Search for the cell housing the specified text and yield its (X, Y) center coordinate. 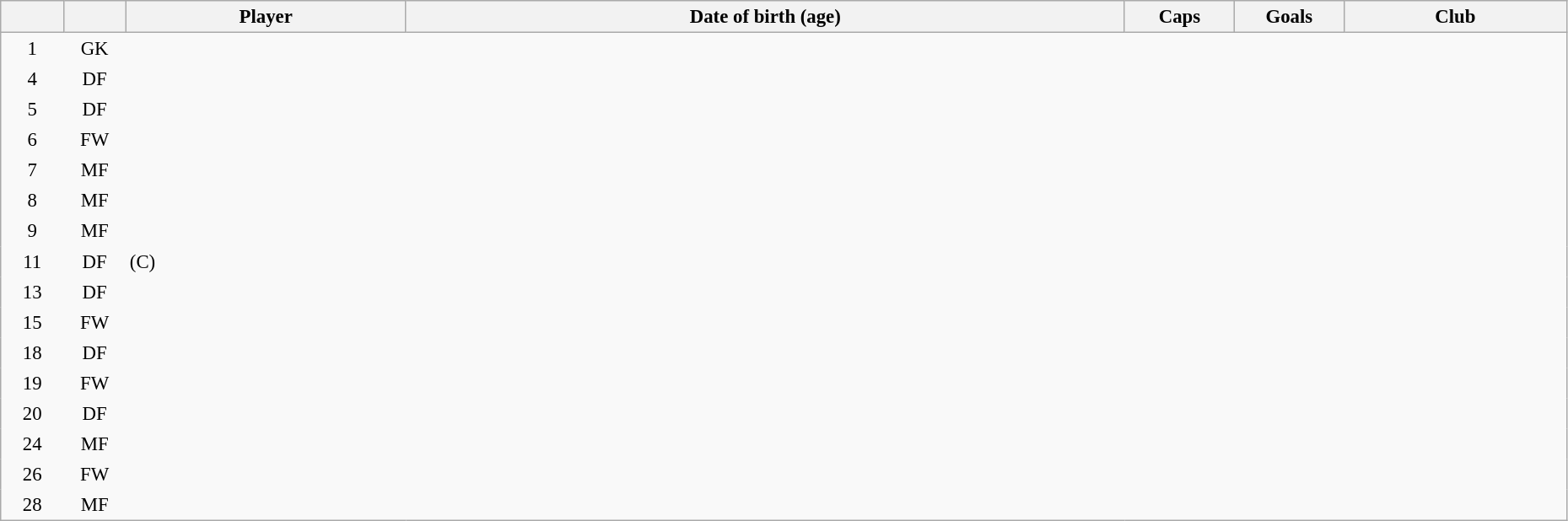
Player (266, 17)
4 (32, 78)
Date of birth (age) (765, 17)
6 (32, 140)
24 (32, 443)
9 (32, 231)
26 (32, 475)
Caps (1179, 17)
13 (32, 292)
Goals (1289, 17)
20 (32, 413)
28 (32, 506)
7 (32, 170)
Club (1455, 17)
GK (94, 49)
5 (32, 109)
19 (32, 383)
18 (32, 352)
8 (32, 201)
(C) (266, 261)
1 (32, 49)
11 (32, 261)
15 (32, 322)
